Extract the (x, y) coordinate from the center of the cell holding the provided text.  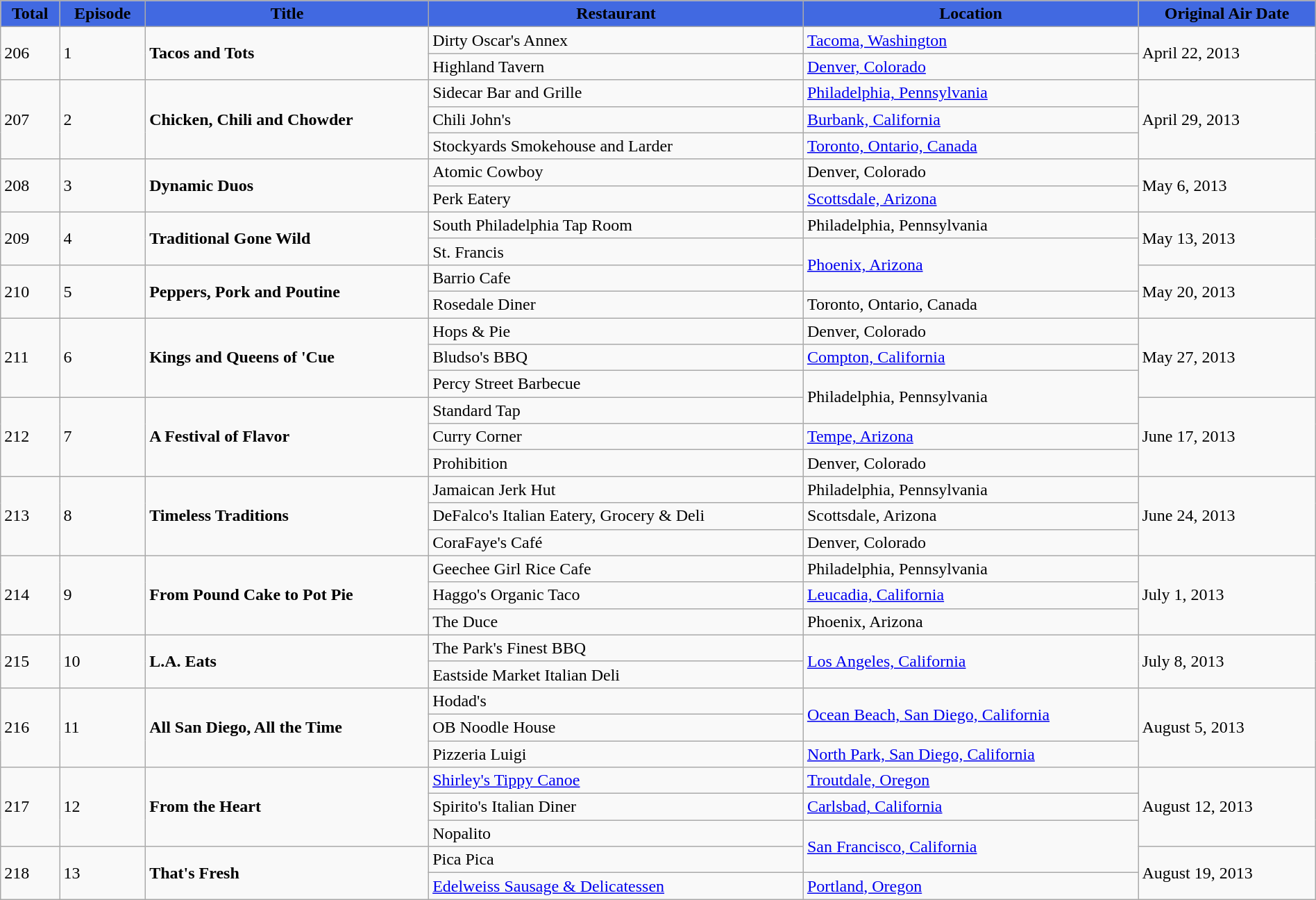
OB Noodle House (616, 727)
Percy Street Barbecue (616, 384)
San Francisco, California (970, 847)
13 (103, 873)
6 (103, 358)
That's Fresh (287, 873)
Geechee Girl Rice Cafe (616, 569)
Total (31, 14)
213 (31, 516)
Curry Corner (616, 437)
3 (103, 185)
Tacos and Tots (287, 53)
The Duce (616, 622)
210 (31, 291)
May 20, 2013 (1227, 291)
4 (103, 238)
April 22, 2013 (1227, 53)
Standard Tap (616, 410)
May 27, 2013 (1227, 358)
Ocean Beach, San Diego, California (970, 714)
217 (31, 807)
Dynamic Duos (287, 185)
7 (103, 437)
Jamaican Jerk Hut (616, 490)
209 (31, 238)
CoraFaye's Café (616, 542)
Tacoma, Washington (970, 40)
Chicken, Chili and Chowder (287, 119)
June 17, 2013 (1227, 437)
The Park's Finest BBQ (616, 648)
Leucadia, California (970, 595)
Nopalito (616, 833)
Bludso's BBQ (616, 358)
206 (31, 53)
218 (31, 873)
August 19, 2013 (1227, 873)
August 5, 2013 (1227, 727)
Timeless Traditions (287, 516)
Original Air Date (1227, 14)
Edelweiss Sausage & Delicatessen (616, 886)
Dirty Oscar's Annex (616, 40)
Tempe, Arizona (970, 437)
212 (31, 437)
11 (103, 727)
1 (103, 53)
Prohibition (616, 463)
207 (31, 119)
Troutdale, Oregon (970, 781)
St. Francis (616, 251)
DeFalco's Italian Eatery, Grocery & Deli (616, 516)
216 (31, 727)
Haggo's Organic Taco (616, 595)
Episode (103, 14)
208 (31, 185)
12 (103, 807)
Perk Eatery (616, 199)
August 12, 2013 (1227, 807)
Title (287, 14)
South Philadelphia Tap Room (616, 225)
2 (103, 119)
All San Diego, All the Time (287, 727)
5 (103, 291)
Shirley's Tippy Canoe (616, 781)
Restaurant (616, 14)
Location (970, 14)
Hops & Pie (616, 331)
Kings and Queens of 'Cue (287, 358)
Atomic Cowboy (616, 172)
8 (103, 516)
May 13, 2013 (1227, 238)
A Festival of Flavor (287, 437)
Portland, Oregon (970, 886)
Rosedale Diner (616, 304)
Highland Tavern (616, 67)
July 8, 2013 (1227, 661)
9 (103, 595)
215 (31, 661)
Chili John's (616, 119)
From the Heart (287, 807)
Los Angeles, California (970, 661)
Pizzeria Luigi (616, 753)
10 (103, 661)
Hodad's (616, 701)
From Pound Cake to Pot Pie (287, 595)
Traditional Gone Wild (287, 238)
L.A. Eats (287, 661)
214 (31, 595)
July 1, 2013 (1227, 595)
Burbank, California (970, 119)
April 29, 2013 (1227, 119)
211 (31, 358)
Spirito's Italian Diner (616, 807)
Peppers, Pork and Poutine (287, 291)
June 24, 2013 (1227, 516)
May 6, 2013 (1227, 185)
Compton, California (970, 358)
Stockyards Smokehouse and Larder (616, 146)
Eastside Market Italian Deli (616, 674)
North Park, San Diego, California (970, 753)
Sidecar Bar and Grille (616, 93)
Carlsbad, California (970, 807)
Pica Pica (616, 860)
Barrio Cafe (616, 278)
